From the cell containing the given text, extract its center point as (x, y) coordinate. 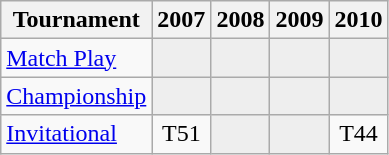
2009 (300, 20)
2007 (182, 20)
Tournament (76, 20)
Match Play (76, 58)
2008 (240, 20)
2010 (358, 20)
T51 (182, 134)
Championship (76, 96)
Invitational (76, 134)
T44 (358, 134)
